Pinpoint the cell where the given text exists, returning its [X, Y] midpoint coordinate. 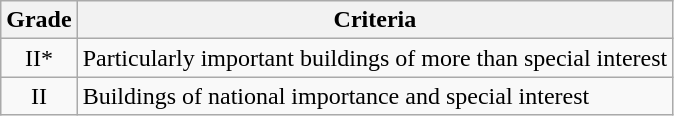
Buildings of national importance and special interest [375, 96]
II* [39, 58]
Particularly important buildings of more than special interest [375, 58]
II [39, 96]
Criteria [375, 20]
Grade [39, 20]
